Find where the given text appears and provide that cell's center as [x, y] coordinate. 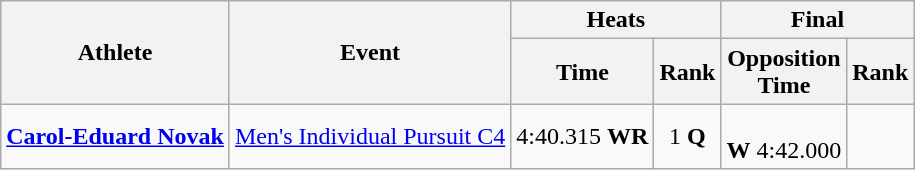
Final [818, 20]
Time [582, 72]
Heats [616, 20]
4:40.315 WR [582, 136]
Carol-Eduard Novak [116, 136]
Event [370, 52]
Athlete [116, 52]
OppositionTime [784, 72]
W 4:42.000 [784, 136]
Men's Individual Pursuit C4 [370, 136]
1 Q [688, 136]
